Provide the [X, Y] coordinate of the cell's center where the given text is located.  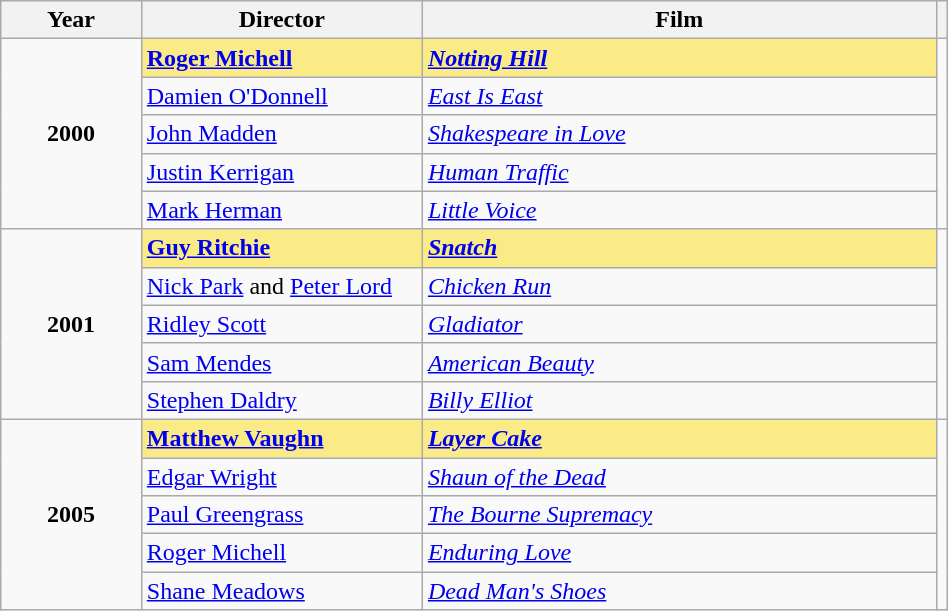
Damien O'Donnell [282, 96]
American Beauty [679, 362]
Paul Greengrass [282, 515]
Enduring Love [679, 553]
Layer Cake [679, 438]
John Madden [282, 134]
Justin Kerrigan [282, 172]
Sam Mendes [282, 362]
Guy Ritchie [282, 248]
The Bourne Supremacy [679, 515]
East Is East [679, 96]
Human Traffic [679, 172]
Nick Park and Peter Lord [282, 286]
Shane Meadows [282, 591]
Snatch [679, 248]
Year [72, 20]
2005 [72, 514]
Shaun of the Dead [679, 477]
Director [282, 20]
Gladiator [679, 324]
Little Voice [679, 210]
Mark Herman [282, 210]
Billy Elliot [679, 400]
2001 [72, 324]
2000 [72, 134]
Film [679, 20]
Edgar Wright [282, 477]
Shakespeare in Love [679, 134]
Dead Man's Shoes [679, 591]
Stephen Daldry [282, 400]
Chicken Run [679, 286]
Matthew Vaughn [282, 438]
Ridley Scott [282, 324]
Notting Hill [679, 58]
